Detect which cell encompasses the target text, then output its (X, Y) center coordinate. 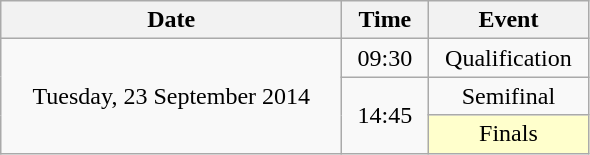
Qualification (508, 58)
Semifinal (508, 96)
Date (172, 20)
Time (385, 20)
09:30 (385, 58)
Event (508, 20)
14:45 (385, 115)
Tuesday, 23 September 2014 (172, 96)
Finals (508, 134)
